Extract the [x, y] coordinate from the center of the cell holding the provided text.  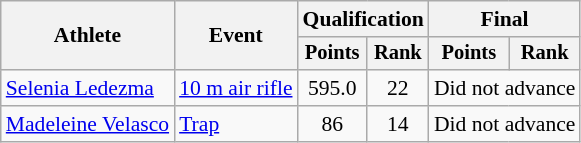
86 [332, 124]
14 [398, 124]
Event [236, 36]
Athlete [88, 36]
Selenia Ledezma [88, 88]
595.0 [332, 88]
Final [505, 19]
Trap [236, 124]
Madeleine Velasco [88, 124]
22 [398, 88]
Qualification [364, 19]
10 m air rifle [236, 88]
